Identify which cell holds the provided text, then report its (x, y) central coordinate. 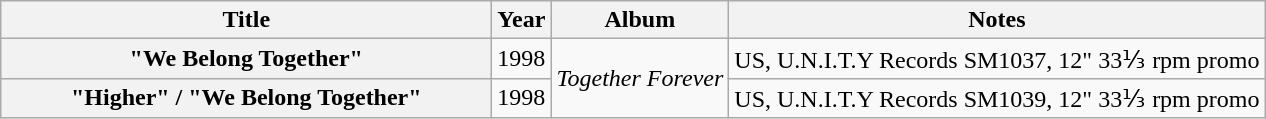
Notes (997, 20)
Together Forever (640, 78)
US, U.N.I.T.Y Records SM1039, 12" 33⅓ rpm promo (997, 98)
Year (522, 20)
Title (246, 20)
"We Belong Together" (246, 59)
"Higher" / "We Belong Together" (246, 98)
US, U.N.I.T.Y Records SM1037, 12" 33⅓ rpm promo (997, 59)
Album (640, 20)
